Determine the [x, y] coordinate at the center of the cell enclosing the given text.  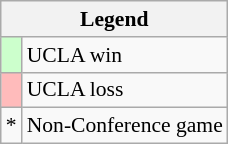
* [12, 126]
UCLA win [125, 55]
Legend [114, 19]
UCLA loss [125, 90]
Non-Conference game [125, 126]
